Pinpoint the cell where the given text exists, returning its (x, y) midpoint coordinate. 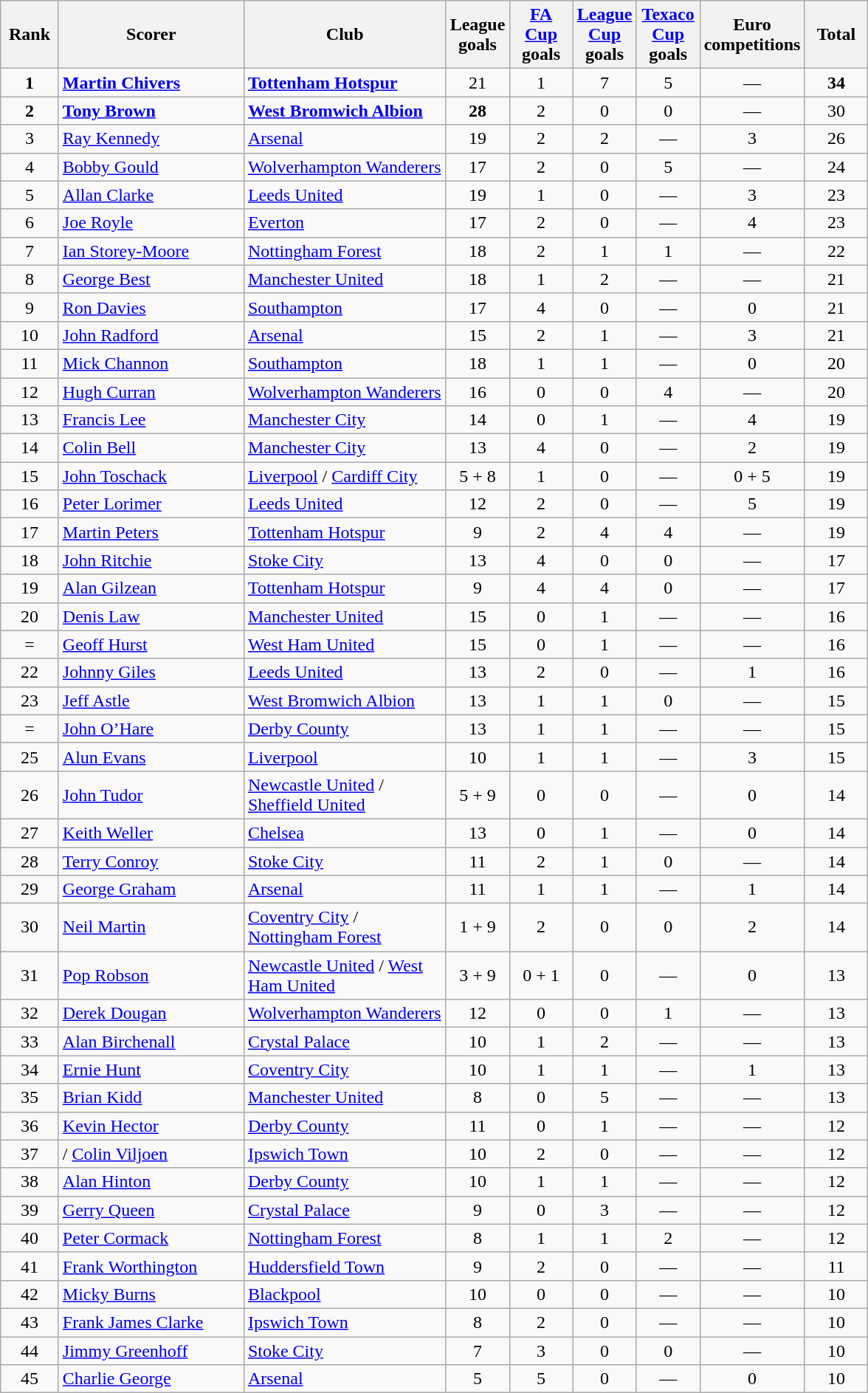
0 + 1 (541, 976)
Geoff Hurst (151, 644)
Coventry City (345, 1070)
Newcastle United / Sheffield United (345, 794)
Allan Clarke (151, 195)
27 (30, 833)
5 + 9 (478, 794)
24 (836, 167)
Euro competitions (752, 35)
Peter Lorimer (151, 504)
Martin Peters (151, 532)
John Toschack (151, 476)
Jimmy Greenhoff (151, 1350)
Keith Weller (151, 833)
0 + 5 (752, 476)
29 (30, 890)
Alan Birchenall (151, 1042)
44 (30, 1350)
Alan Hinton (151, 1182)
Frank James Clarke (151, 1322)
John Tudor (151, 794)
Liverpool (345, 757)
Martin Chivers (151, 83)
32 (30, 1014)
37 (30, 1154)
Blackpool (345, 1294)
5 + 8 (478, 476)
Peter Cormack (151, 1238)
FA Cup goals (541, 35)
Kevin Hector (151, 1126)
33 (30, 1042)
Coventry City / Nottingham Forest (345, 927)
Newcastle United / West Ham United (345, 976)
Club (345, 35)
Ron Davies (151, 307)
Alun Evans (151, 757)
31 (30, 976)
Chelsea (345, 833)
Ian Storey-Moore (151, 251)
1 + 9 (478, 927)
Denis Law (151, 616)
Derek Dougan (151, 1014)
Micky Burns (151, 1294)
Scorer (151, 35)
Gerry Queen (151, 1210)
41 (30, 1266)
Pop Robson (151, 976)
43 (30, 1322)
Neil Martin (151, 927)
Total (836, 35)
Tony Brown (151, 111)
West Ham United (345, 644)
42 (30, 1294)
Bobby Gould (151, 167)
Charlie George (151, 1379)
6 (30, 223)
36 (30, 1126)
Joe Royle (151, 223)
John Radford (151, 335)
Hugh Curran (151, 392)
George Graham (151, 890)
John O’Hare (151, 729)
Huddersfield Town (345, 1266)
Frank Worthington (151, 1266)
Alan Gilzean (151, 588)
40 (30, 1238)
Rank (30, 35)
45 (30, 1379)
3 + 9 (478, 976)
Brian Kidd (151, 1098)
John Ritchie (151, 560)
League goals (478, 35)
Johnny Giles (151, 673)
/ Colin Viljoen (151, 1154)
Mick Channon (151, 363)
League Cup goals (604, 35)
Terry Conroy (151, 861)
38 (30, 1182)
Everton (345, 223)
Jeff Astle (151, 701)
25 (30, 757)
Colin Bell (151, 448)
Ernie Hunt (151, 1070)
George Best (151, 279)
Ray Kennedy (151, 139)
Liverpool / Cardiff City (345, 476)
35 (30, 1098)
Texaco Cup goals (668, 35)
39 (30, 1210)
Francis Lee (151, 420)
